Scan for the cell matching the given text and deliver its [x, y] coordinate at center. 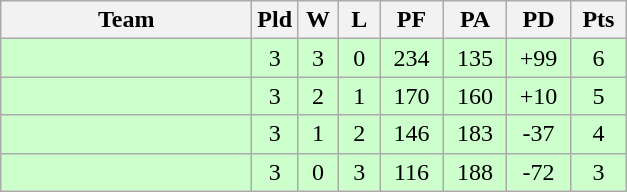
4 [598, 134]
+99 [539, 58]
+10 [539, 96]
188 [475, 172]
Pts [598, 20]
5 [598, 96]
183 [475, 134]
PF [412, 20]
L [360, 20]
PD [539, 20]
Team [126, 20]
-37 [539, 134]
170 [412, 96]
PA [475, 20]
116 [412, 172]
135 [475, 58]
146 [412, 134]
W [318, 20]
6 [598, 58]
160 [475, 96]
-72 [539, 172]
234 [412, 58]
Pld [275, 20]
